Provide the [X, Y] coordinate of the cell's center where the given text is located.  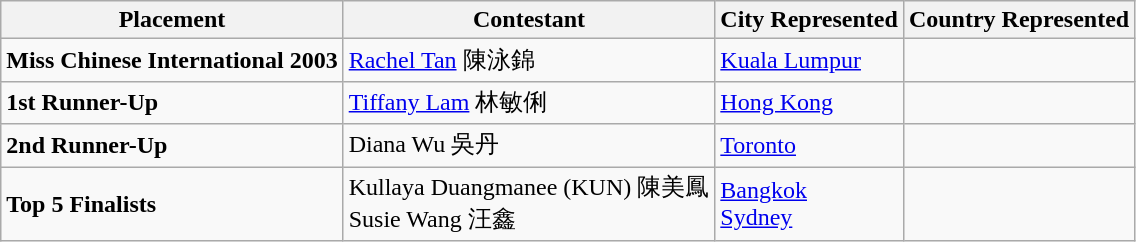
Rachel Tan 陳泳錦 [529, 60]
BangkokSydney [810, 203]
Kuala Lumpur [810, 60]
Toronto [810, 146]
2nd Runner-Up [172, 146]
Miss Chinese International 2003 [172, 60]
Contestant [529, 20]
Hong Kong [810, 102]
Tiffany Lam 林敏俐 [529, 102]
Kullaya Duangmanee (KUN) 陳美鳳Susie Wang 汪鑫 [529, 203]
Diana Wu 吳丹 [529, 146]
City Represented [810, 20]
Country Represented [1018, 20]
1st Runner-Up [172, 102]
Placement [172, 20]
Top 5 Finalists [172, 203]
